From the cell containing the given text, extract its center point as (X, Y) coordinate. 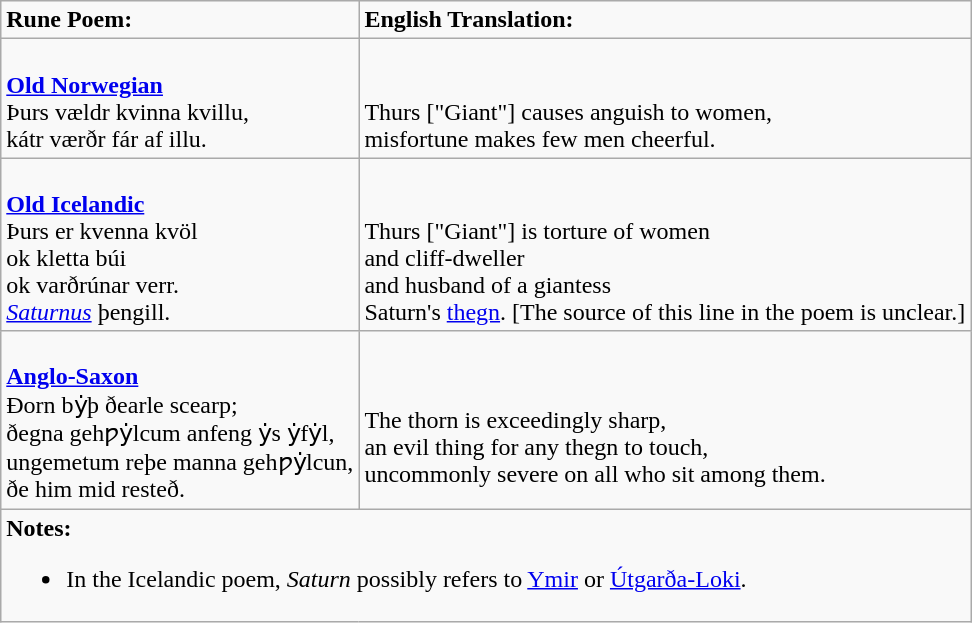
Notes:In the Icelandic poem, Saturn possibly refers to Ymir or Útgarða-Loki. (486, 564)
The thorn is exceedingly sharp, an evil thing for any thegn to touch, uncommonly severe on all who sit among them. (665, 420)
Thurs ["Giant"] causes anguish to women, misfortune makes few men cheerful. (665, 98)
English Translation: (665, 20)
Anglo-Saxon Ðorn bẏþ ðearle scearp; ðegna gehƿẏlcum anfeng ẏs ẏfẏl, ungemetum reþe manna gehƿẏlcun, ðe him mid resteð. (180, 420)
Thurs ["Giant"] is torture of women and cliff-dweller and husband of a giantess Saturn's thegn. [The source of this line in the poem is unclear.] (665, 244)
Rune Poem: (180, 20)
Old Icelandic Þurs er kvenna kvöl ok kletta búi ok varðrúnar verr. Saturnus þengill. (180, 244)
Old Norwegian Þurs vældr kvinna kvillu, kátr værðr fár af illu. (180, 98)
